Scan for the cell matching the given text and deliver its (X, Y) coordinate at center. 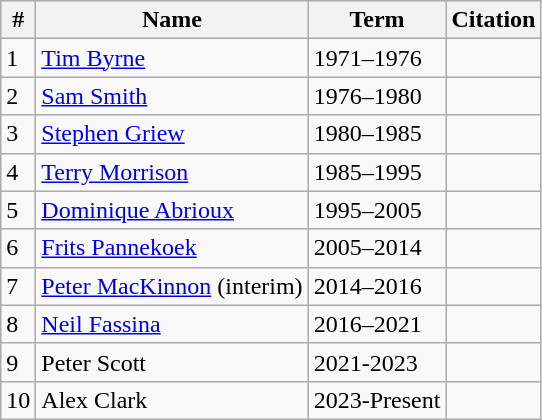
2014–2016 (377, 286)
1985–1995 (377, 172)
4 (18, 172)
7 (18, 286)
10 (18, 400)
1995–2005 (377, 210)
Neil Fassina (172, 324)
2 (18, 96)
Sam Smith (172, 96)
6 (18, 248)
1 (18, 58)
5 (18, 210)
Tim Byrne (172, 58)
Term (377, 20)
1980–1985 (377, 134)
1976–1980 (377, 96)
Terry Morrison (172, 172)
2016–2021 (377, 324)
Dominique Abrioux (172, 210)
1971–1976 (377, 58)
Alex Clark (172, 400)
Stephen Griew (172, 134)
Peter Scott (172, 362)
Peter MacKinnon (interim) (172, 286)
2023-Present (377, 400)
Frits Pannekoek (172, 248)
# (18, 20)
3 (18, 134)
2021-2023 (377, 362)
8 (18, 324)
2005–2014 (377, 248)
Citation (494, 20)
Name (172, 20)
9 (18, 362)
